Find where the given text appears and provide that cell's center as (X, Y) coordinate. 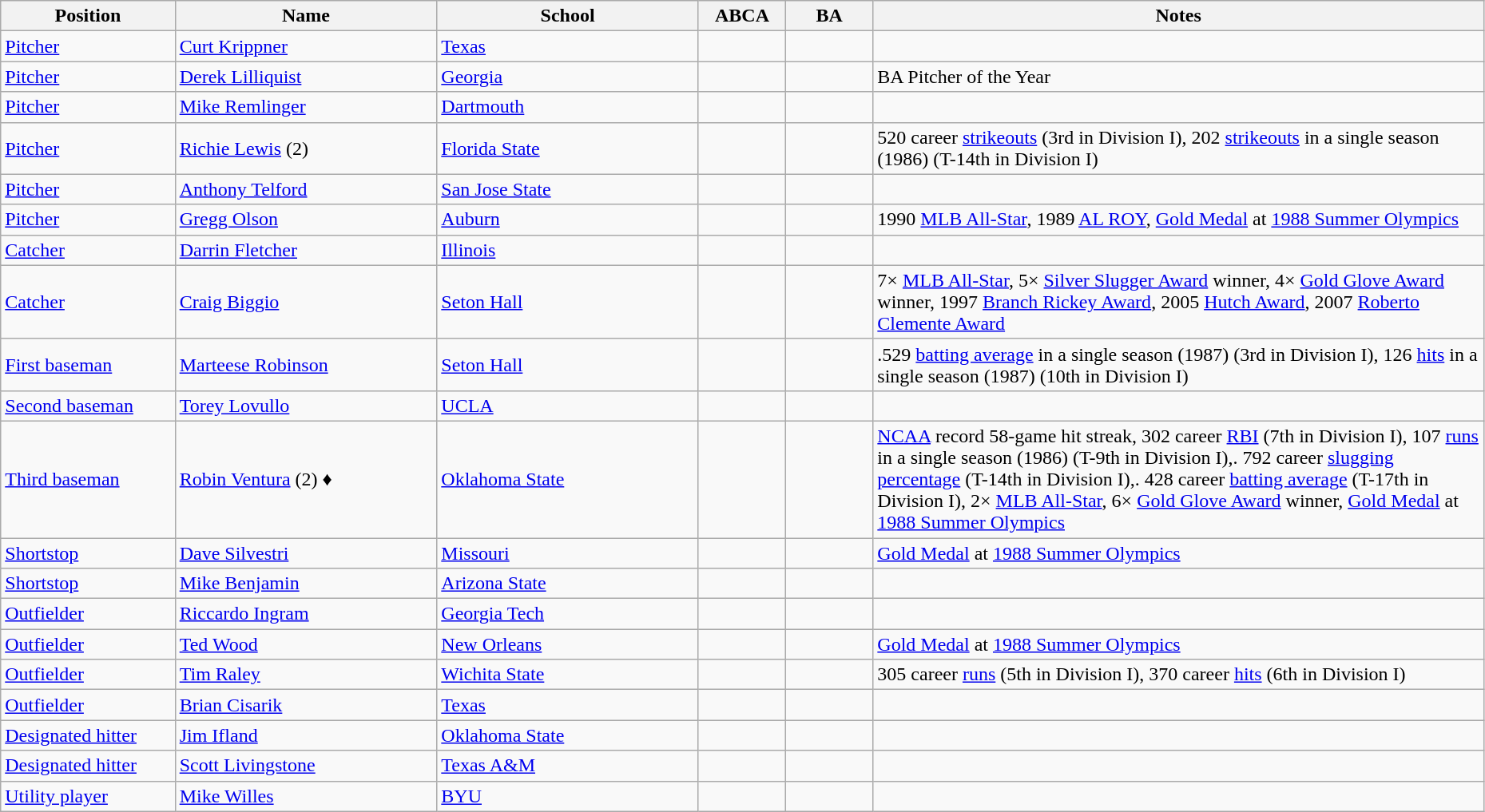
Arizona State (568, 584)
Derek Lilliquist (306, 77)
Riccardo Ingram (306, 614)
.529 batting average in a single season (1987) (3rd in Division I), 126 hits in a single season (1987) (10th in Division I) (1179, 364)
Gregg Olson (306, 220)
Texas A&M (568, 766)
520 career strikeouts (3rd in Division I), 202 strikeouts in a single season (1986) (T-14th in Division I) (1179, 149)
Position (88, 16)
San Jose State (568, 189)
BYU (568, 796)
Auburn (568, 220)
Dave Silvestri (306, 553)
Missouri (568, 553)
Brian Cisarik (306, 705)
Mike Remlinger (306, 107)
Florida State (568, 149)
Tim Raley (306, 675)
Wichita State (568, 675)
Notes (1179, 16)
305 career runs (5th in Division I), 370 career hits (6th in Division I) (1179, 675)
Third baseman (88, 479)
Name (306, 16)
BA Pitcher of the Year (1179, 77)
Georgia Tech (568, 614)
Anthony Telford (306, 189)
Utility player (88, 796)
Mike Benjamin (306, 584)
Mike Willes (306, 796)
1990 MLB All-Star, 1989 AL ROY, Gold Medal at 1988 Summer Olympics (1179, 220)
Torey Lovullo (306, 406)
New Orleans (568, 644)
Second baseman (88, 406)
First baseman (88, 364)
ABCA (741, 16)
Jim Ifland (306, 735)
Robin Ventura (2) ♦ (306, 479)
Georgia (568, 77)
Ted Wood (306, 644)
Curt Krippner (306, 46)
Craig Biggio (306, 302)
BA (829, 16)
Darrin Fletcher (306, 250)
Dartmouth (568, 107)
Richie Lewis (2) (306, 149)
UCLA (568, 406)
Scott Livingstone (306, 766)
Illinois (568, 250)
School (568, 16)
Marteese Robinson (306, 364)
7× MLB All-Star, 5× Silver Slugger Award winner, 4× Gold Glove Award winner, 1997 Branch Rickey Award, 2005 Hutch Award, 2007 Roberto Clemente Award (1179, 302)
